Return [X, Y] of the center of cell containing provided text 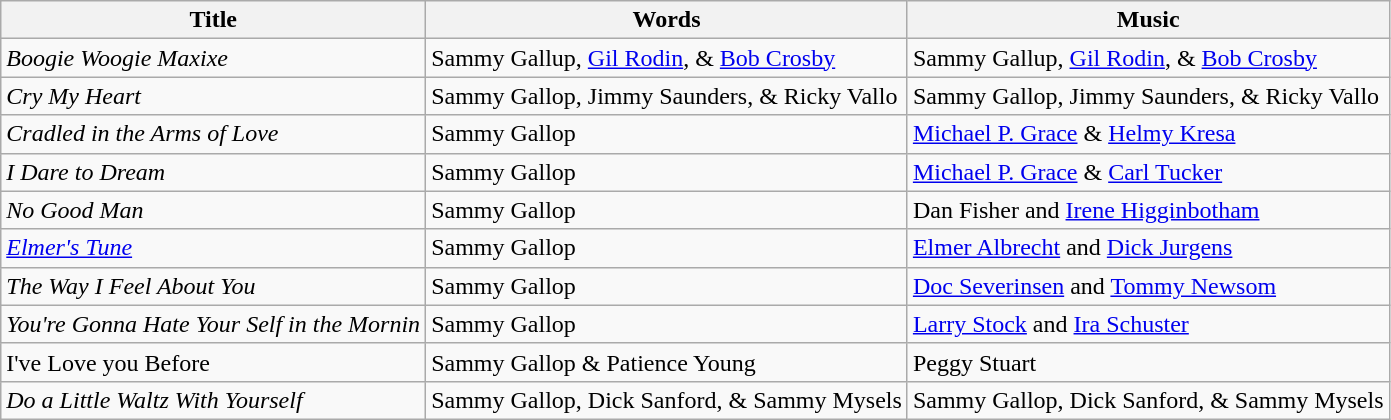
Doc Severinsen and Tommy Newsom [1148, 286]
Title [214, 20]
Sammy Gallop & Patience Young [667, 362]
The Way I Feel About You [214, 286]
Music [1148, 20]
Larry Stock and Ira Schuster [1148, 324]
Boogie Woogie Maxixe [214, 58]
Peggy Stuart [1148, 362]
You're Gonna Hate Your Self in the Mornin [214, 324]
Dan Fisher and Irene Higginbotham [1148, 210]
Michael P. Grace & Carl Tucker [1148, 172]
Do a Little Waltz With Yourself [214, 400]
Elmer Albrecht and Dick Jurgens [1148, 248]
Michael P. Grace & Helmy Kresa [1148, 134]
Elmer's Tune [214, 248]
I've Love you Before [214, 362]
I Dare to Dream [214, 172]
Cradled in the Arms of Love [214, 134]
Words [667, 20]
No Good Man [214, 210]
Cry My Heart [214, 96]
